Scan for the cell matching the given text and deliver its (X, Y) coordinate at center. 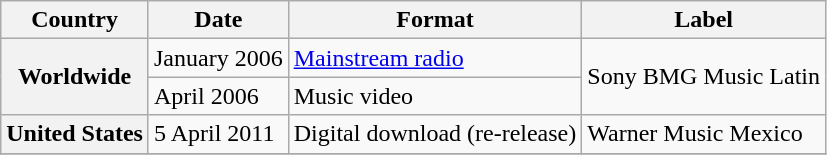
Mainstream radio (435, 58)
Music video (435, 96)
April 2006 (218, 96)
United States (75, 134)
Date (218, 20)
January 2006 (218, 58)
5 April 2011 (218, 134)
Country (75, 20)
Format (435, 20)
Digital download (re-release) (435, 134)
Sony BMG Music Latin (704, 77)
Warner Music Mexico (704, 134)
Worldwide (75, 77)
Label (704, 20)
